Detect which cell encompasses the target text, then output its [x, y] center coordinate. 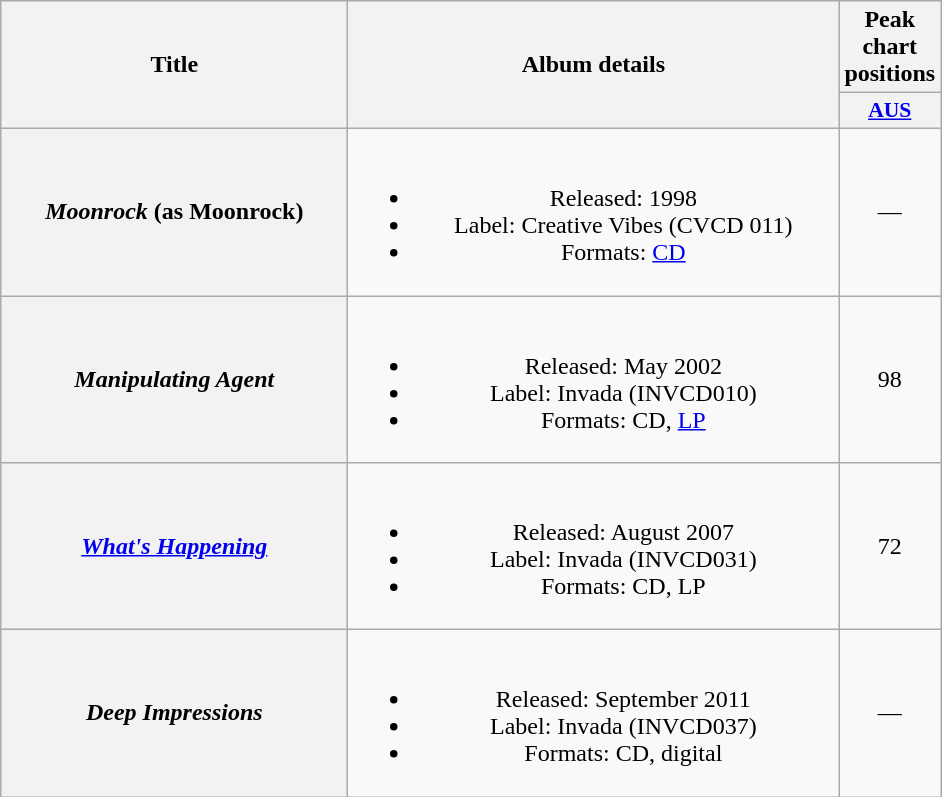
Released: September 2011Label: Invada (INVCD037)Formats: CD, digital [594, 714]
Manipulating Agent [174, 380]
AUS [890, 111]
Moonrock (as Moonrock) [174, 212]
Released: 1998Label: Creative Vibes (CVCD 011)Formats: CD [594, 212]
Title [174, 65]
Released: May 2002Label: Invada (INVCD010)Formats: CD, LP [594, 380]
Peak chart positions [890, 47]
What's Happening [174, 546]
Album details [594, 65]
Deep Impressions [174, 714]
72 [890, 546]
Released: August 2007Label: Invada (INVCD031)Formats: CD, LP [594, 546]
98 [890, 380]
